Detect which cell encompasses the target text, then output its (X, Y) center coordinate. 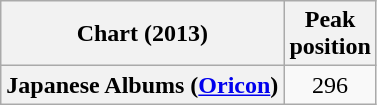
Peak position (330, 34)
Chart (2013) (142, 34)
Japanese Albums (Oricon) (142, 85)
296 (330, 85)
